For the text-containing cell, return its midpoint in (x, y) coordinate format. 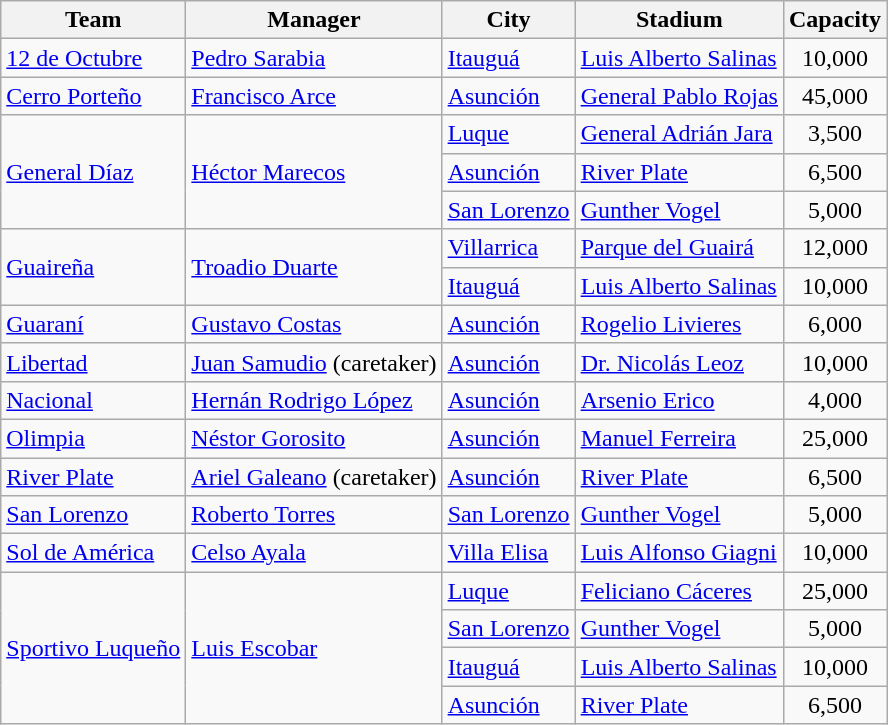
Luis Escobar (314, 648)
General Pablo Rojas (679, 96)
Néstor Gorosito (314, 438)
Manager (314, 20)
4,000 (834, 400)
Dr. Nicolás Leoz (679, 362)
Roberto Torres (314, 515)
General Adrián Jara (679, 134)
Luis Alfonso Giagni (679, 553)
Francisco Arce (314, 96)
Ariel Galeano (caretaker) (314, 477)
Villa Elisa (508, 553)
Capacity (834, 20)
Héctor Marecos (314, 172)
12,000 (834, 248)
Celso Ayala (314, 553)
Juan Samudio (caretaker) (314, 362)
Team (94, 20)
Sol de América (94, 553)
Libertad (94, 362)
Villarrica (508, 248)
Olimpia (94, 438)
Nacional (94, 400)
City (508, 20)
Stadium (679, 20)
3,500 (834, 134)
Troadio Duarte (314, 267)
Rogelio Livieres (679, 324)
Sportivo Luqueño (94, 648)
Guaraní (94, 324)
Guaireña (94, 267)
Cerro Porteño (94, 96)
Arsenio Erico (679, 400)
Pedro Sarabia (314, 58)
6,000 (834, 324)
Parque del Guairá (679, 248)
General Díaz (94, 172)
Manuel Ferreira (679, 438)
12 de Octubre (94, 58)
Hernán Rodrigo López (314, 400)
Gustavo Costas (314, 324)
45,000 (834, 96)
Feliciano Cáceres (679, 591)
